Locate the cell with the specified text and output its (X, Y) center coordinate. 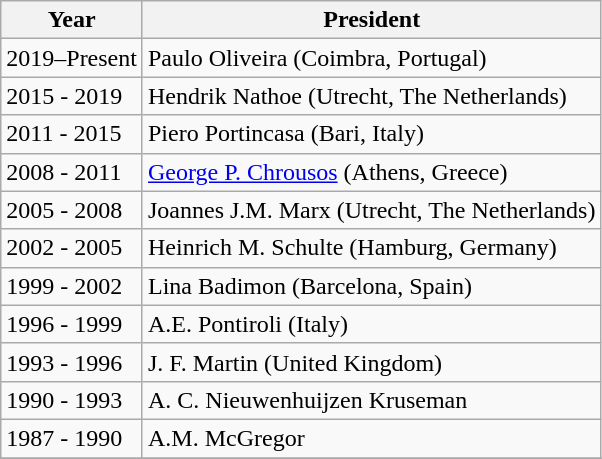
1987 - 1990 (72, 438)
Heinrich M. Schulte (Hamburg, Germany) (372, 248)
2005 - 2008 (72, 210)
Hendrik Nathoe (Utrecht, The Netherlands) (372, 96)
2011 - 2015 (72, 134)
1996 - 1999 (72, 324)
2008 - 2011 (72, 172)
Year (72, 20)
Piero Portincasa (Bari, Italy) (372, 134)
2015 - 2019 (72, 96)
1990 - 1993 (72, 400)
Paulo Oliveira (Coimbra, Portugal) (372, 58)
Lina Badimon (Barcelona, Spain) (372, 286)
A. C. Nieuwenhuijzen Kruseman (372, 400)
2019–Present (72, 58)
2002 - 2005 (72, 248)
1999 - 2002 (72, 286)
President (372, 20)
Joannes J.M. Marx (Utrecht, The Netherlands) (372, 210)
J. F. Martin (United Kingdom) (372, 362)
A.M. McGregor (372, 438)
A.E. Pontiroli (Italy) (372, 324)
1993 - 1996 (72, 362)
George P. Chrousos (Athens, Greece) (372, 172)
